Determine the (x, y) coordinate at the center of the cell enclosing the given text.  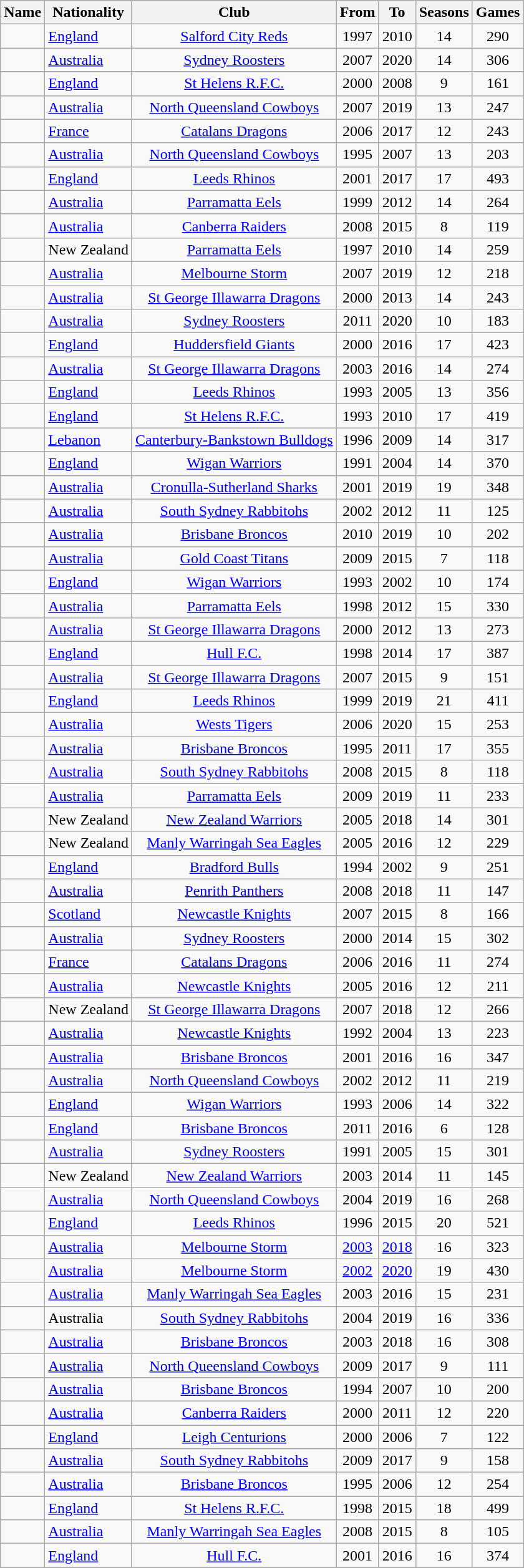
Leigh Centurions (234, 1436)
493 (498, 178)
119 (498, 226)
6 (444, 1128)
247 (498, 107)
231 (498, 1294)
158 (498, 1461)
211 (498, 985)
Bradford Bulls (234, 867)
145 (498, 1176)
259 (498, 249)
Scotland (89, 914)
266 (498, 1009)
317 (498, 440)
Salford City Reds (234, 36)
430 (498, 1270)
161 (498, 84)
387 (498, 653)
233 (498, 796)
264 (498, 202)
Huddersfield Giants (234, 345)
Lebanon (89, 440)
202 (498, 535)
200 (498, 1389)
273 (498, 629)
2013 (397, 298)
20 (444, 1223)
Games (498, 12)
336 (498, 1318)
Canterbury-Bankstown Bulldogs (234, 440)
183 (498, 321)
302 (498, 938)
223 (498, 1033)
1992 (357, 1033)
356 (498, 392)
322 (498, 1105)
229 (498, 843)
411 (498, 701)
151 (498, 677)
203 (498, 155)
254 (498, 1484)
348 (498, 487)
251 (498, 867)
306 (498, 60)
125 (498, 511)
Cronulla-Sutherland Sharks (234, 487)
Wests Tigers (234, 725)
From (357, 12)
521 (498, 1223)
355 (498, 748)
Seasons (444, 12)
122 (498, 1436)
220 (498, 1413)
Club (234, 12)
374 (498, 1556)
370 (498, 463)
Nationality (89, 12)
To (397, 12)
219 (498, 1081)
166 (498, 914)
323 (498, 1247)
423 (498, 345)
111 (498, 1365)
253 (498, 725)
21 (444, 701)
Gold Coast Titans (234, 558)
290 (498, 36)
218 (498, 273)
308 (498, 1342)
419 (498, 416)
174 (498, 582)
499 (498, 1508)
128 (498, 1128)
18 (444, 1508)
105 (498, 1532)
Penrith Panthers (234, 891)
Name (22, 12)
268 (498, 1199)
347 (498, 1057)
147 (498, 891)
330 (498, 606)
